For the text-containing cell, return its midpoint in [x, y] coordinate format. 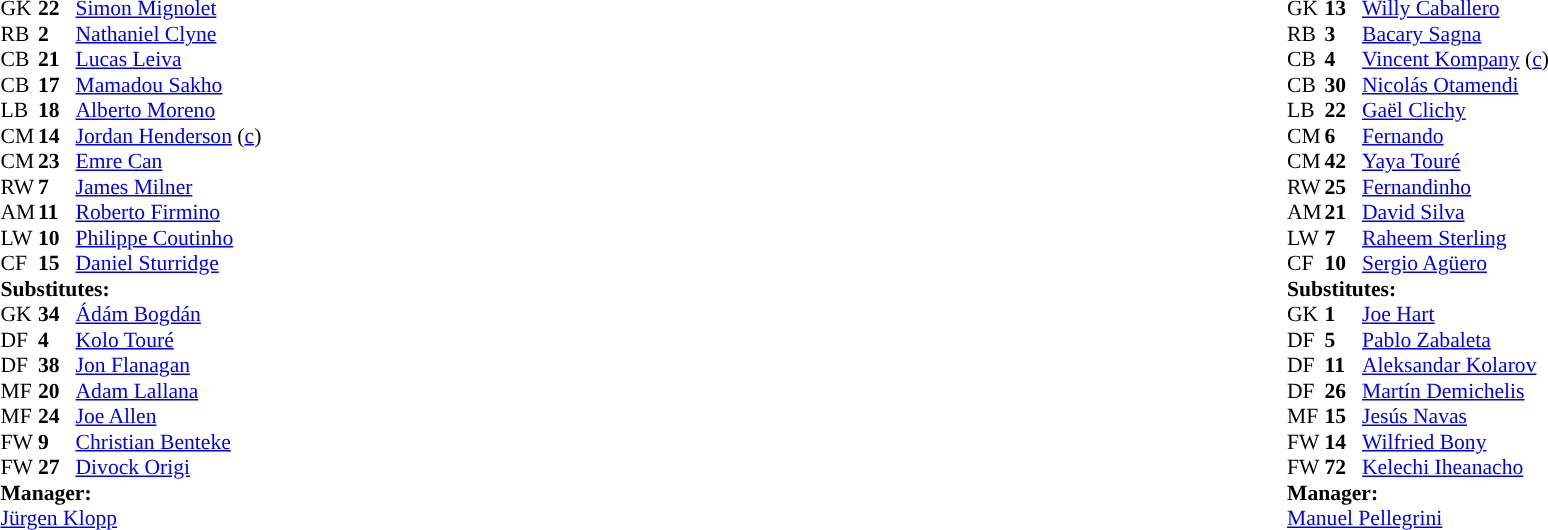
Joe Allen [169, 417]
Roberto Firmino [169, 213]
Divock Origi [169, 467]
9 [57, 442]
Lucas Leiva [169, 59]
72 [1344, 467]
Alberto Moreno [169, 111]
3 [1344, 34]
Kolo Touré [169, 340]
2 [57, 34]
Ádám Bogdán [169, 315]
James Milner [169, 187]
5 [1344, 340]
23 [57, 161]
22 [1344, 111]
Mamadou Sakho [169, 85]
25 [1344, 187]
1 [1344, 315]
Manager: [130, 493]
42 [1344, 161]
38 [57, 365]
17 [57, 85]
Jordan Henderson (c) [169, 136]
34 [57, 315]
Daniel Sturridge [169, 263]
Substitutes: [130, 289]
27 [57, 467]
26 [1344, 391]
Jon Flanagan [169, 365]
Christian Benteke [169, 442]
30 [1344, 85]
Adam Lallana [169, 391]
Emre Can [169, 161]
Philippe Coutinho [169, 238]
24 [57, 417]
20 [57, 391]
Nathaniel Clyne [169, 34]
6 [1344, 136]
18 [57, 111]
